Identify which cell holds the provided text, then report its (X, Y) central coordinate. 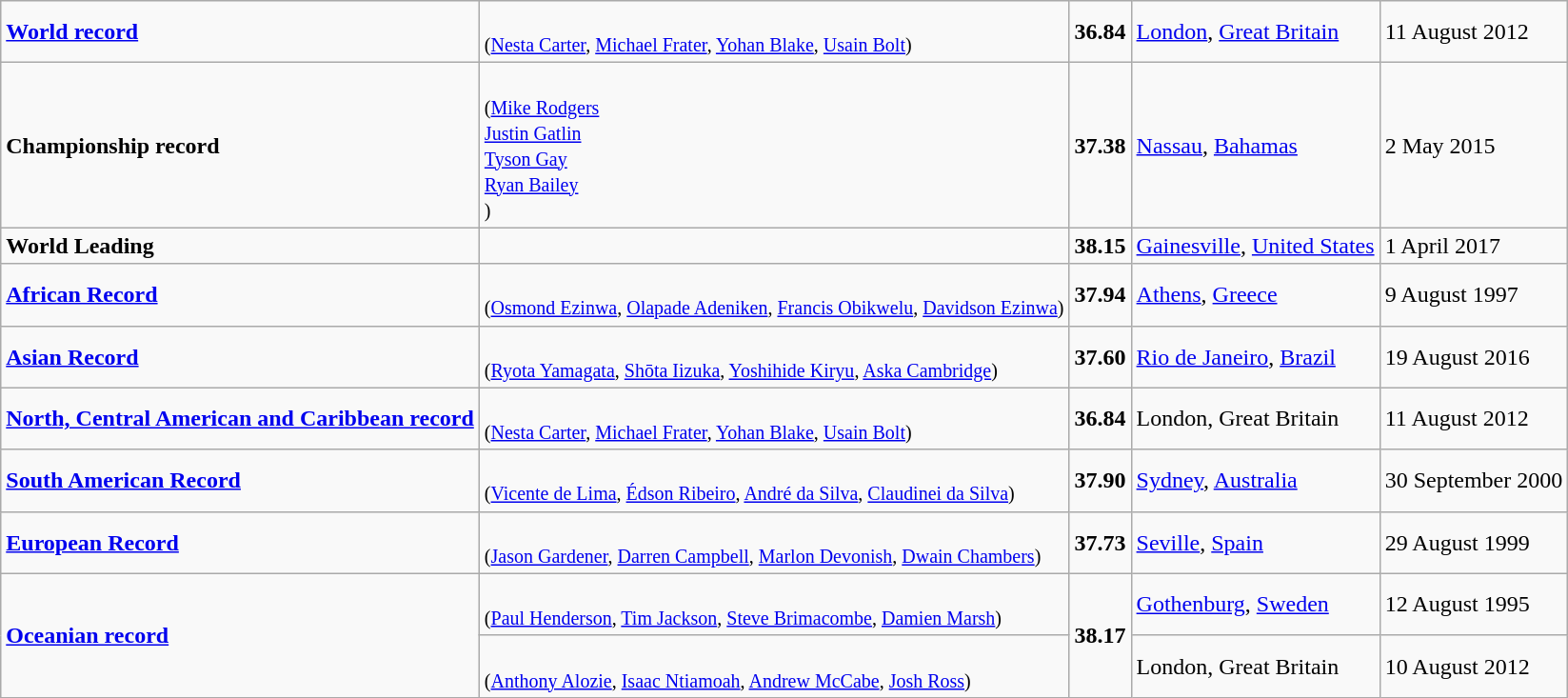
World record (240, 32)
Rio de Janeiro, Brazil (1255, 356)
(Paul Henderson, Tim Jackson, Steve Brimacombe, Damien Marsh) (774, 604)
Seville, Spain (1255, 543)
Championship record (240, 145)
(Anthony Alozie, Isaac Ntiamoah, Andrew McCabe, Josh Ross) (774, 667)
38.17 (1101, 635)
37.94 (1101, 295)
12 August 1995 (1474, 604)
1 April 2017 (1474, 246)
European Record (240, 543)
10 August 2012 (1474, 667)
19 August 2016 (1474, 356)
Oceanian record (240, 635)
World Leading (240, 246)
Athens, Greece (1255, 295)
(Osmond Ezinwa, Olapade Adeniken, Francis Obikwelu, Davidson Ezinwa) (774, 295)
37.60 (1101, 356)
South American Record (240, 480)
9 August 1997 (1474, 295)
38.15 (1101, 246)
37.73 (1101, 543)
Sydney, Australia (1255, 480)
Gainesville, United States (1255, 246)
(Vicente de Lima, Édson Ribeiro, André da Silva, Claudinei da Silva) (774, 480)
29 August 1999 (1474, 543)
(Jason Gardener, Darren Campbell, Marlon Devonish, Dwain Chambers) (774, 543)
(Ryota Yamagata, Shōta Iizuka, Yoshihide Kiryu, Aska Cambridge) (774, 356)
African Record (240, 295)
(Mike RodgersJustin GatlinTyson GayRyan Bailey) (774, 145)
Asian Record (240, 356)
Nassau, Bahamas (1255, 145)
37.38 (1101, 145)
Gothenburg, Sweden (1255, 604)
North, Central American and Caribbean record (240, 419)
37.90 (1101, 480)
2 May 2015 (1474, 145)
30 September 2000 (1474, 480)
